Search for the cell housing the specified text and yield its (x, y) center coordinate. 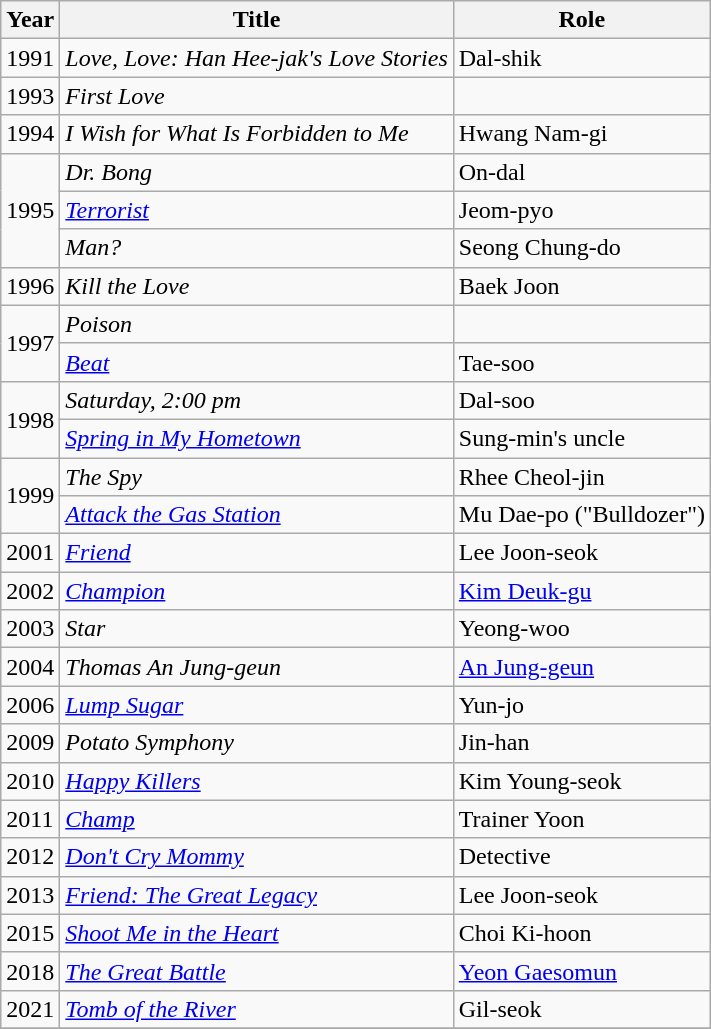
Friend: The Great Legacy (256, 895)
Love, Love: Han Hee-jak's Love Stories (256, 58)
Terrorist (256, 210)
1991 (30, 58)
On-dal (582, 172)
I Wish for What Is Forbidden to Me (256, 134)
Kim Deuk-gu (582, 591)
Hwang Nam-gi (582, 134)
1996 (30, 286)
1994 (30, 134)
Rhee Cheol-jin (582, 477)
Don't Cry Mommy (256, 857)
Role (582, 20)
2002 (30, 591)
Thomas An Jung-geun (256, 667)
2011 (30, 819)
Saturday, 2:00 pm (256, 400)
Potato Symphony (256, 743)
Lump Sugar (256, 705)
Kill the Love (256, 286)
Happy Killers (256, 781)
Dr. Bong (256, 172)
1997 (30, 343)
2012 (30, 857)
Dal-soo (582, 400)
The Great Battle (256, 971)
Gil-seok (582, 1009)
Sung-min's uncle (582, 438)
Choi Ki-hoon (582, 933)
2010 (30, 781)
1999 (30, 496)
2015 (30, 933)
Jeom-pyo (582, 210)
Champion (256, 591)
1998 (30, 419)
Tomb of the River (256, 1009)
Poison (256, 324)
Attack the Gas Station (256, 515)
Year (30, 20)
2018 (30, 971)
An Jung-geun (582, 667)
Man? (256, 248)
First Love (256, 96)
Seong Chung-do (582, 248)
Tae-soo (582, 362)
Shoot Me in the Heart (256, 933)
Dal-shik (582, 58)
2013 (30, 895)
Yun-jo (582, 705)
Detective (582, 857)
Yeong-woo (582, 629)
Trainer Yoon (582, 819)
Yeon Gaesomun (582, 971)
Baek Joon (582, 286)
2009 (30, 743)
2004 (30, 667)
The Spy (256, 477)
Friend (256, 553)
2003 (30, 629)
2006 (30, 705)
Jin-han (582, 743)
Star (256, 629)
Title (256, 20)
Kim Young-seok (582, 781)
2021 (30, 1009)
1993 (30, 96)
1995 (30, 210)
Champ (256, 819)
Spring in My Hometown (256, 438)
2001 (30, 553)
Beat (256, 362)
Mu Dae-po ("Bulldozer") (582, 515)
